From the cell containing the given text, extract its center point as (x, y) coordinate. 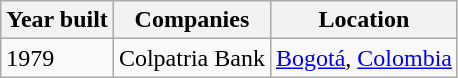
Bogotá, Colombia (364, 58)
1979 (58, 58)
Companies (192, 20)
Location (364, 20)
Year built (58, 20)
Colpatria Bank (192, 58)
